Capture the cell that displays the provided text and extract its (x, y) central coordinate. 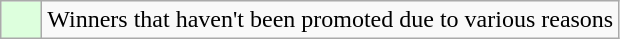
Winners that haven't been promoted due to various reasons (330, 20)
